Scan for the cell matching the given text and deliver its [X, Y] coordinate at center. 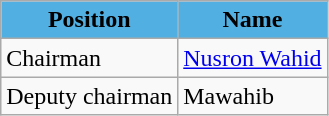
Nusron Wahid [252, 58]
Chairman [90, 58]
Deputy chairman [90, 96]
Mawahib [252, 96]
Name [252, 20]
Position [90, 20]
